Search for the cell housing the specified text and yield its [X, Y] center coordinate. 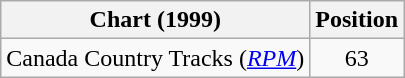
63 [357, 58]
Canada Country Tracks (RPM) [156, 58]
Chart (1999) [156, 20]
Position [357, 20]
